Pinpoint the cell where the given text exists, returning its (x, y) midpoint coordinate. 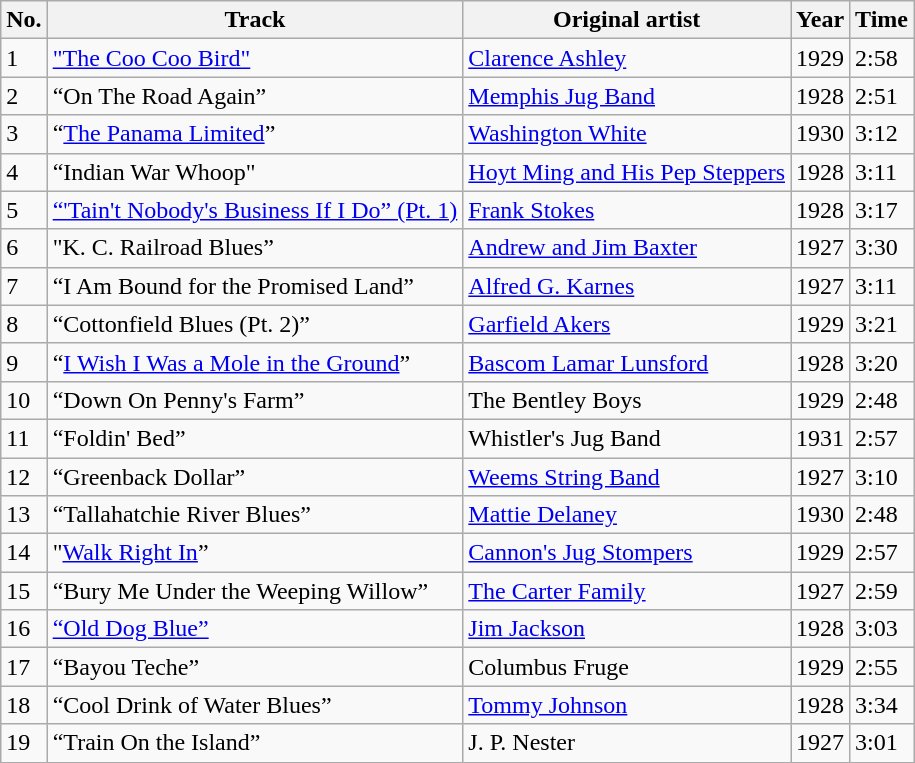
Time (882, 20)
Original artist (627, 20)
3:34 (882, 705)
Columbus Fruge (627, 667)
3 (24, 134)
4 (24, 172)
Clarence Ashley (627, 58)
10 (24, 400)
“Down On Penny's Farm” (255, 400)
Year (820, 20)
2:51 (882, 96)
2:55 (882, 667)
18 (24, 705)
Tommy Johnson (627, 705)
“Indian War Whoop" (255, 172)
2:58 (882, 58)
17 (24, 667)
“'Tain't Nobody's Business If I Do” (Pt. 1) (255, 210)
No. (24, 20)
Bascom Lamar Lunsford (627, 362)
19 (24, 743)
3:10 (882, 477)
The Bentley Boys (627, 400)
1931 (820, 438)
5 (24, 210)
7 (24, 286)
Alfred G. Karnes (627, 286)
“The Panama Limited” (255, 134)
“Bayou Teche” (255, 667)
8 (24, 324)
J. P. Nester (627, 743)
“I Am Bound for the Promised Land” (255, 286)
12 (24, 477)
“Bury Me Under the Weeping Willow” (255, 591)
“Tallahatchie River Blues” (255, 515)
Mattie Delaney (627, 515)
3:21 (882, 324)
3:01 (882, 743)
3:03 (882, 629)
"Walk Right In” (255, 553)
3:20 (882, 362)
Whistler's Jug Band (627, 438)
“Greenback Dollar” (255, 477)
3:17 (882, 210)
Memphis Jug Band (627, 96)
Washington White (627, 134)
14 (24, 553)
“Cool Drink of Water Blues” (255, 705)
“Old Dog Blue” (255, 629)
Andrew and Jim Baxter (627, 248)
11 (24, 438)
1 (24, 58)
9 (24, 362)
Frank Stokes (627, 210)
2 (24, 96)
2:59 (882, 591)
The Carter Family (627, 591)
"The Coo Coo Bird" (255, 58)
"K. C. Railroad Blues” (255, 248)
6 (24, 248)
Garfield Akers (627, 324)
3:12 (882, 134)
Jim Jackson (627, 629)
“I Wish I Was a Mole in the Ground” (255, 362)
Track (255, 20)
3:30 (882, 248)
“Cottonfield Blues (Pt. 2)” (255, 324)
Hoyt Ming and His Pep Steppers (627, 172)
16 (24, 629)
13 (24, 515)
“Foldin' Bed” (255, 438)
Weems String Band (627, 477)
Cannon's Jug Stompers (627, 553)
“On The Road Again” (255, 96)
15 (24, 591)
“Train On the Island” (255, 743)
